Capture the cell that displays the provided text and extract its [X, Y] central coordinate. 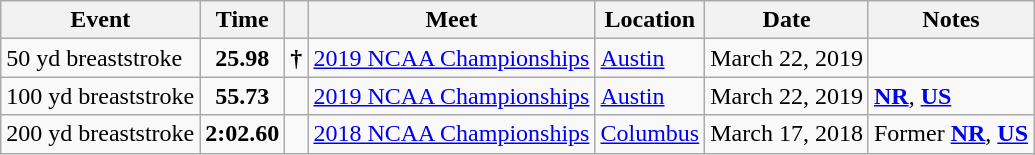
Date [787, 20]
55.73 [242, 96]
Location [650, 20]
100 yd breaststroke [100, 96]
2:02.60 [242, 134]
200 yd breaststroke [100, 134]
50 yd breaststroke [100, 58]
Notes [950, 20]
2018 NCAA Championships [452, 134]
March 17, 2018 [787, 134]
† [296, 58]
Meet [452, 20]
NR, US [950, 96]
25.98 [242, 58]
Columbus [650, 134]
Time [242, 20]
Former NR, US [950, 134]
Event [100, 20]
